Search for the cell housing the specified text and yield its (x, y) center coordinate. 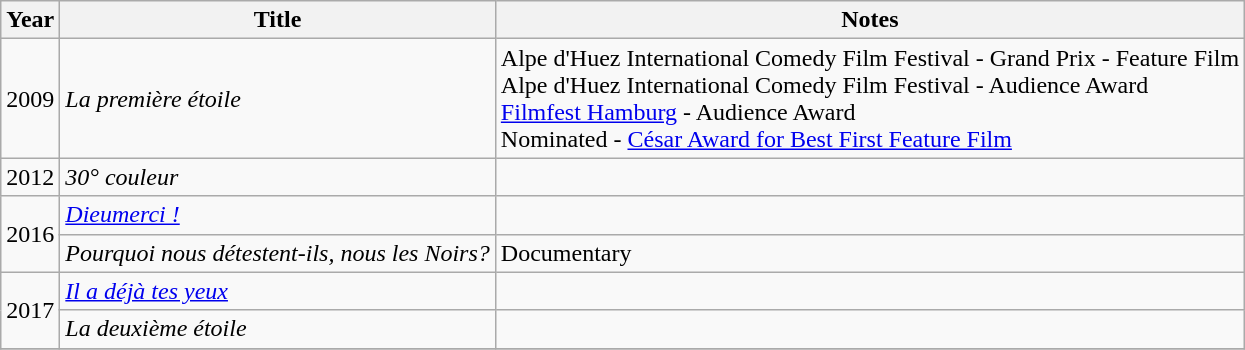
La première étoile (278, 98)
Pourquoi nous détestent-ils, nous les Noirs? (278, 253)
30° couleur (278, 177)
Il a déjà tes yeux (278, 291)
2017 (30, 310)
2012 (30, 177)
2009 (30, 98)
La deuxième étoile (278, 329)
Year (30, 20)
Notes (870, 20)
Dieumerci ! (278, 215)
Documentary (870, 253)
2016 (30, 234)
Title (278, 20)
